Identify which cell holds the provided text, then report its [X, Y] central coordinate. 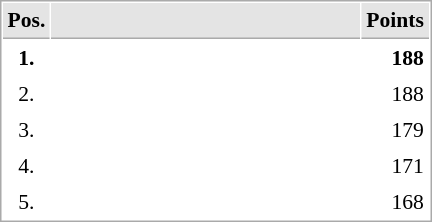
3. [26, 129]
4. [26, 165]
171 [396, 165]
168 [396, 201]
Pos. [26, 21]
5. [26, 201]
179 [396, 129]
Points [396, 21]
1. [26, 57]
2. [26, 93]
